Locate the cell with the specified text and output its [X, Y] center coordinate. 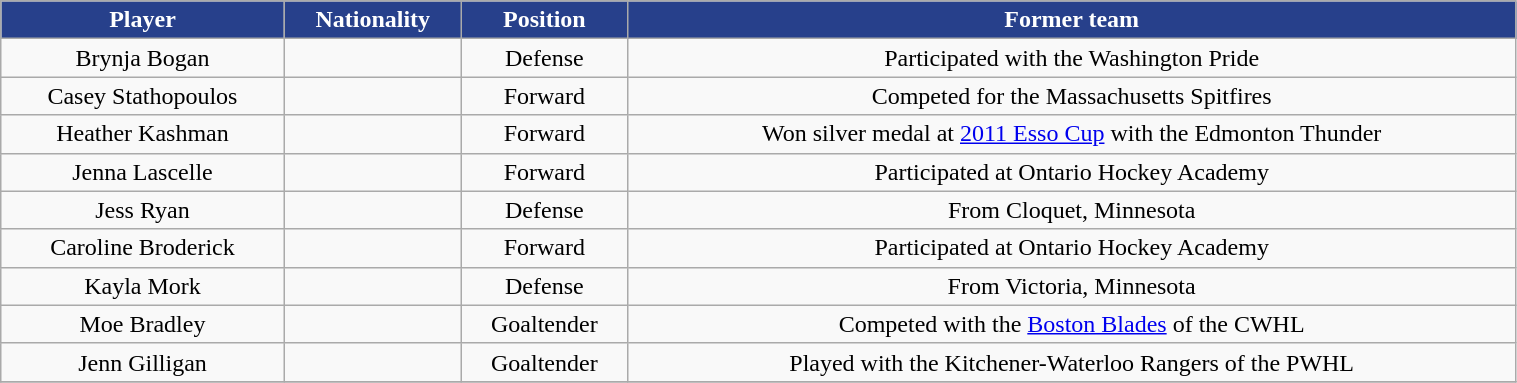
Jenna Lascelle [142, 172]
Player [142, 20]
From Victoria, Minnesota [1072, 286]
Competed with the Boston Blades of the CWHL [1072, 324]
Played with the Kitchener-Waterloo Rangers of the PWHL [1072, 362]
Casey Stathopoulos [142, 96]
Brynja Bogan [142, 58]
Heather Kashman [142, 134]
Competed for the Massachusetts Spitfires [1072, 96]
Jenn Gilligan [142, 362]
From Cloquet, Minnesota [1072, 210]
Caroline Broderick [142, 248]
Nationality [372, 20]
Won silver medal at 2011 Esso Cup with the Edmonton Thunder [1072, 134]
Position [544, 20]
Participated with the Washington Pride [1072, 58]
Kayla Mork [142, 286]
Jess Ryan [142, 210]
Former team [1072, 20]
Moe Bradley [142, 324]
